Identify which cell holds the provided text, then report its [x, y] central coordinate. 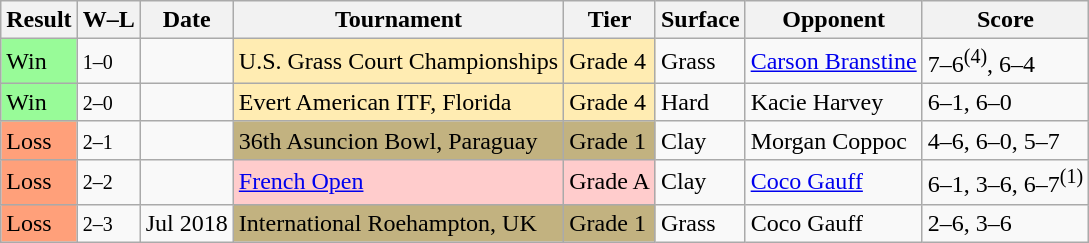
Evert American ITF, Florida [398, 102]
Jul 2018 [186, 223]
7–6(4), 6–4 [1005, 62]
International Roehampton, UK [398, 223]
4–6, 6–0, 5–7 [1005, 140]
6–1, 3–6, 6–7(1) [1005, 182]
1–0 [108, 62]
Score [1005, 20]
Carson Branstine [834, 62]
Morgan Coppoc [834, 140]
U.S. Grass Court Championships [398, 62]
Result [39, 20]
Grade A [610, 182]
Date [186, 20]
Hard [700, 102]
Kacie Harvey [834, 102]
2–0 [108, 102]
Opponent [834, 20]
2–2 [108, 182]
2–1 [108, 140]
W–L [108, 20]
Tournament [398, 20]
Surface [700, 20]
French Open [398, 182]
Tier [610, 20]
2–3 [108, 223]
36th Asuncion Bowl, Paraguay [398, 140]
6–1, 6–0 [1005, 102]
2–6, 3–6 [1005, 223]
